From the cell containing the given text, extract its center point as (X, Y) coordinate. 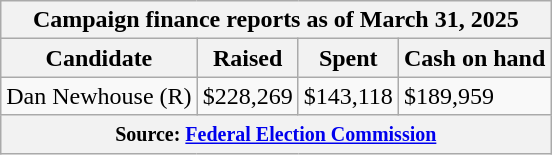
$228,269 (248, 96)
$189,959 (474, 96)
Candidate (99, 58)
Source: Federal Election Commission (276, 134)
Dan Newhouse (R) (99, 96)
$143,118 (348, 96)
Raised (248, 58)
Spent (348, 58)
Cash on hand (474, 58)
Campaign finance reports as of March 31, 2025 (276, 20)
